From the cell containing the given text, extract its center point as [X, Y] coordinate. 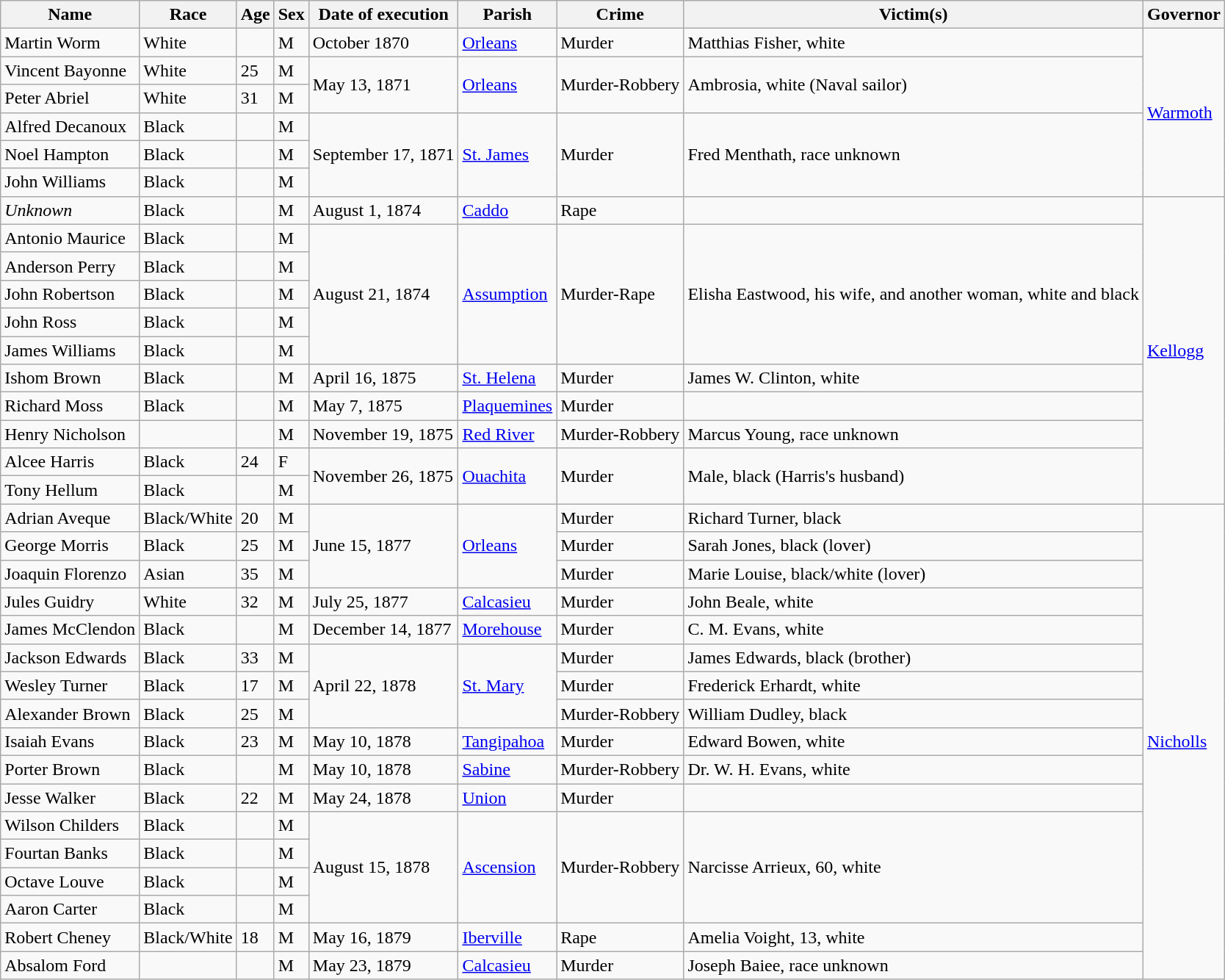
Tony Hellum [71, 490]
C. M. Evans, white [914, 630]
Joseph Baiee, race unknown [914, 965]
Iberville [507, 937]
Joaquin Florenzo [71, 574]
May 24, 1878 [383, 797]
Caddo [507, 210]
May 13, 1871 [383, 84]
Name [71, 15]
Peter Abriel [71, 98]
May 7, 1875 [383, 406]
Sex [291, 15]
Alfred Decanoux [71, 126]
35 [256, 574]
Parish [507, 15]
Narcisse Arrieux, 60, white [914, 868]
April 22, 1878 [383, 685]
Sabine [507, 769]
John Robertson [71, 294]
Noel Hampton [71, 154]
William Dudley, black [914, 713]
Marcus Young, race unknown [914, 434]
December 14, 1877 [383, 630]
F [291, 462]
17 [256, 685]
November 26, 1875 [383, 476]
20 [256, 518]
24 [256, 462]
Ascension [507, 868]
Wilson Childers [71, 826]
James Edwards, black (brother) [914, 657]
Fourtan Banks [71, 854]
22 [256, 797]
Assumption [507, 294]
Vincent Bayonne [71, 71]
John Ross [71, 322]
33 [256, 657]
Kellogg [1184, 350]
Dr. W. H. Evans, white [914, 769]
Fred Menthath, race unknown [914, 154]
October 1870 [383, 43]
Asian [188, 574]
Richard Moss [71, 406]
St. Mary [507, 685]
John Beale, white [914, 602]
Ouachita [507, 476]
Antonio Maurice [71, 238]
Age [256, 15]
James McClendon [71, 630]
Elisha Eastwood, his wife, and another woman, white and black [914, 294]
James W. Clinton, white [914, 378]
Jesse Walker [71, 797]
Sarah Jones, black (lover) [914, 546]
Absalom Ford [71, 965]
Unknown [71, 210]
Plaquemines [507, 406]
May 23, 1879 [383, 965]
Male, black (Harris's husband) [914, 476]
Warmoth [1184, 112]
Ambrosia, white (Naval sailor) [914, 84]
Jackson Edwards [71, 657]
May 16, 1879 [383, 937]
23 [256, 741]
Edward Bowen, white [914, 741]
32 [256, 602]
James Williams [71, 350]
Henry Nicholson [71, 434]
Date of execution [383, 15]
Porter Brown [71, 769]
Marie Louise, black/white (lover) [914, 574]
Frederick Erhardt, white [914, 685]
Isaiah Evans [71, 741]
Richard Turner, black [914, 518]
June 15, 1877 [383, 546]
August 15, 1878 [383, 868]
31 [256, 98]
November 19, 1875 [383, 434]
Robert Cheney [71, 937]
Murder-Rape [620, 294]
August 21, 1874 [383, 294]
July 25, 1877 [383, 602]
Tangipahoa [507, 741]
Wesley Turner [71, 685]
Ishom Brown [71, 378]
John Williams [71, 182]
Race [188, 15]
St. Helena [507, 378]
Alexander Brown [71, 713]
April 16, 1875 [383, 378]
George Morris [71, 546]
St. James [507, 154]
August 1, 1874 [383, 210]
Matthias Fisher, white [914, 43]
Nicholls [1184, 742]
Adrian Aveque [71, 518]
Red River [507, 434]
September 17, 1871 [383, 154]
Aaron Carter [71, 909]
Union [507, 797]
Martin Worm [71, 43]
Octave Louve [71, 882]
Anderson Perry [71, 266]
Morehouse [507, 630]
Jules Guidry [71, 602]
Victim(s) [914, 15]
Crime [620, 15]
Alcee Harris [71, 462]
Amelia Voight, 13, white [914, 937]
18 [256, 937]
Governor [1184, 15]
